Return [X, Y] of the center of cell containing provided text 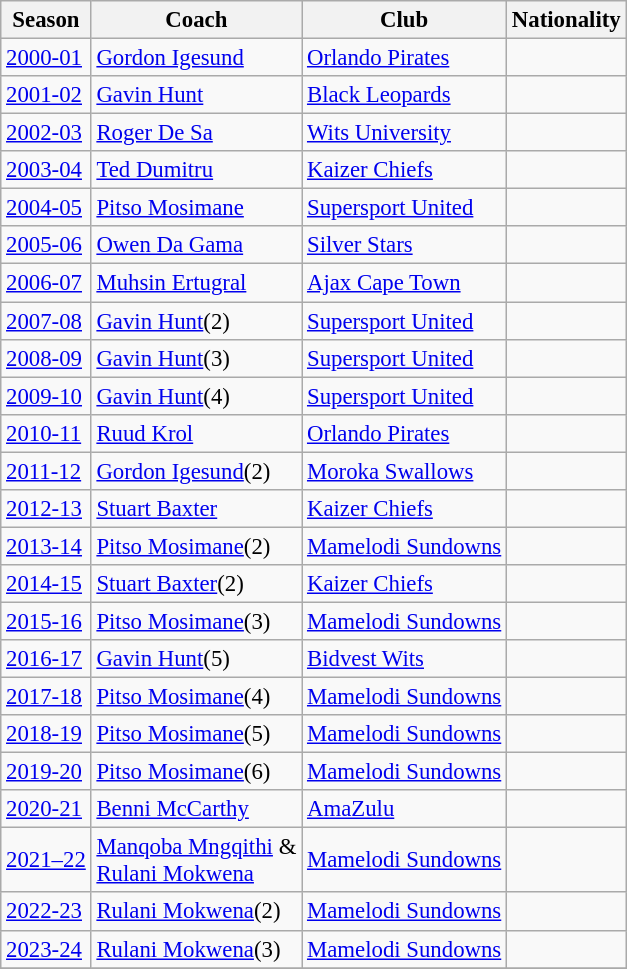
2018-19 [46, 734]
2017-18 [46, 697]
Club [404, 20]
Pitso Mosimane(5) [196, 734]
Pitso Mosimane(4) [196, 697]
2002-03 [46, 133]
2008-09 [46, 358]
Coach [196, 20]
2012-13 [46, 509]
Pitso Mosimane(3) [196, 621]
2004-05 [46, 208]
2001-02 [46, 95]
2015-16 [46, 621]
Owen Da Gama [196, 245]
Gordon Igesund [196, 58]
2020-21 [46, 809]
Stuart Baxter [196, 509]
Stuart Baxter(2) [196, 584]
2009-10 [46, 396]
Ajax Cape Town [404, 283]
Gavin Hunt(5) [196, 659]
2019-20 [46, 772]
Black Leopards [404, 95]
Rulani Mokwena(2) [196, 912]
Season [46, 20]
2010-11 [46, 433]
Silver Stars [404, 245]
2014-15 [46, 584]
Ruud Krol [196, 433]
Pitso Mosimane(2) [196, 546]
Gavin Hunt(2) [196, 321]
Moroka Swallows [404, 471]
Pitso Mosimane(6) [196, 772]
2000-01 [46, 58]
2013-14 [46, 546]
Manqoba Mngqithi & Rulani Mokwena [196, 860]
Benni McCarthy [196, 809]
Gavin Hunt [196, 95]
Pitso Mosimane [196, 208]
Roger De Sa [196, 133]
2023-24 [46, 949]
Muhsin Ertugral [196, 283]
Gordon Igesund(2) [196, 471]
2007-08 [46, 321]
AmaZulu [404, 809]
2011-12 [46, 471]
Wits University [404, 133]
Rulani Mokwena(3) [196, 949]
2005-06 [46, 245]
Gavin Hunt(4) [196, 396]
2003-04 [46, 170]
Bidvest Wits [404, 659]
Nationality [566, 20]
2006-07 [46, 283]
Ted Dumitru [196, 170]
2021–22 [46, 860]
Gavin Hunt(3) [196, 358]
2022-23 [46, 912]
2016-17 [46, 659]
